Scan for the cell matching the given text and deliver its (X, Y) coordinate at center. 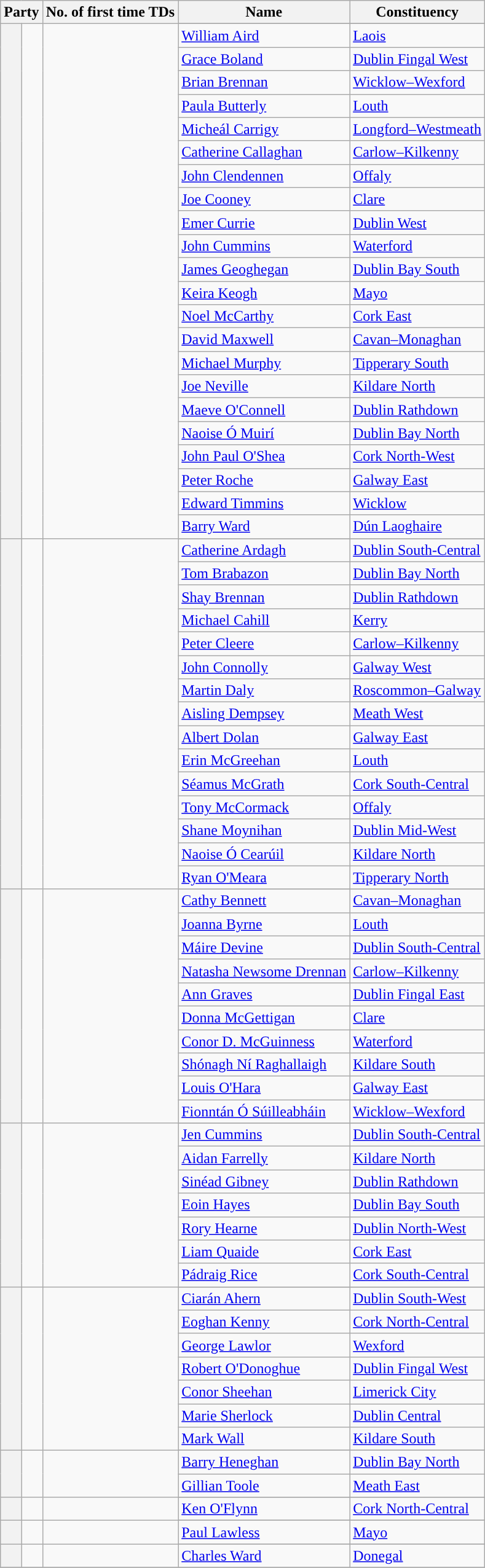
Dublin South-West (417, 1298)
Aisling Dempsey (264, 714)
Catherine Ardagh (264, 550)
Aidan Farrelly (264, 1158)
Conor Sheehan (264, 1392)
Maeve O'Connell (264, 410)
Shónagh Ní Raghallaigh (264, 1065)
Jen Cummins (264, 1135)
Shane Moynihan (264, 831)
Wexford (417, 1345)
Name (264, 12)
William Aird (264, 36)
James Geoghegan (264, 269)
Peter Roche (264, 480)
Mark Wall (264, 1439)
Máire Devine (264, 947)
Paul Lawless (264, 1532)
Rory Hearne (264, 1228)
John Cummins (264, 246)
Michael Murphy (264, 363)
Barry Heneghan (264, 1462)
Galway West (417, 667)
Dublin Fingal East (417, 994)
No. of first time TDs (111, 12)
Cathy Bennett (264, 901)
Peter Cleere (264, 643)
Eoin Hayes (264, 1205)
Charles Ward (264, 1556)
Edward Timmins (264, 503)
Séamus McGrath (264, 784)
Tom Brabazon (264, 573)
Party (22, 12)
Tipperary North (417, 877)
Martin Daly (264, 691)
John Paul O'Shea (264, 457)
Keira Keogh (264, 293)
Donna McGettigan (264, 1017)
Sinéad Gibney (264, 1182)
Brian Brennan (264, 82)
Tipperary South (417, 363)
Ann Graves (264, 994)
Micheál Carrigy (264, 129)
Albert Dolan (264, 737)
Gillian Toole (264, 1486)
Pádraig Rice (264, 1275)
Catherine Callaghan (264, 152)
Meath East (417, 1486)
Conor D. McGuinness (264, 1041)
Barry Ward (264, 527)
Donegal (417, 1556)
Constituency (417, 12)
Dublin West (417, 222)
David Maxwell (264, 340)
Erin McGreehan (264, 761)
Joe Cooney (264, 199)
Michael Cahill (264, 620)
Grace Boland (264, 59)
Laois (417, 36)
Roscommon–Galway (417, 691)
Louis O'Hara (264, 1088)
Robert O'Donoghue (264, 1368)
Tony McCormack (264, 807)
Naoise Ó Cearúil (264, 854)
Marie Sherlock (264, 1415)
John Connolly (264, 667)
Kerry (417, 620)
John Clendennen (264, 176)
Longford–Westmeath (417, 129)
Wicklow (417, 503)
Dublin North-West (417, 1228)
Naoise Ó Muirí (264, 433)
Cork North-West (417, 457)
George Lawlor (264, 1345)
Ciarán Ahern (264, 1298)
Eoghan Kenny (264, 1322)
Fionntán Ó Súilleabháin (264, 1111)
Ryan O'Meara (264, 877)
Meath West (417, 714)
Limerick City (417, 1392)
Dún Laoghaire (417, 527)
Dublin Mid-West (417, 831)
Liam Quaide (264, 1252)
Joanna Byrne (264, 924)
Joe Neville (264, 386)
Dublin Central (417, 1415)
Ken O'Flynn (264, 1509)
Natasha Newsome Drennan (264, 971)
Noel McCarthy (264, 316)
Shay Brennan (264, 597)
Emer Currie (264, 222)
Paula Butterly (264, 106)
